For the text-containing cell, return its midpoint in (x, y) coordinate format. 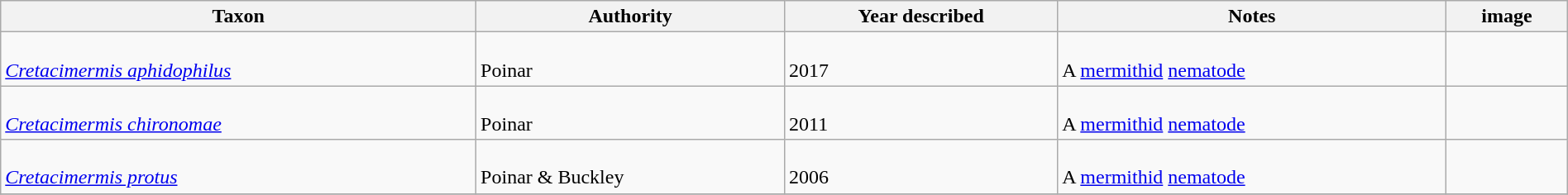
Taxon (238, 17)
Cretacimermis aphidophilus (238, 59)
image (1507, 17)
2006 (921, 167)
Poinar & Buckley (630, 167)
Cretacimermis protus (238, 167)
2011 (921, 112)
Cretacimermis chironomae (238, 112)
Notes (1252, 17)
Authority (630, 17)
Year described (921, 17)
2017 (921, 59)
